Output the (x, y) coordinate of the center of the cell containing the given text.  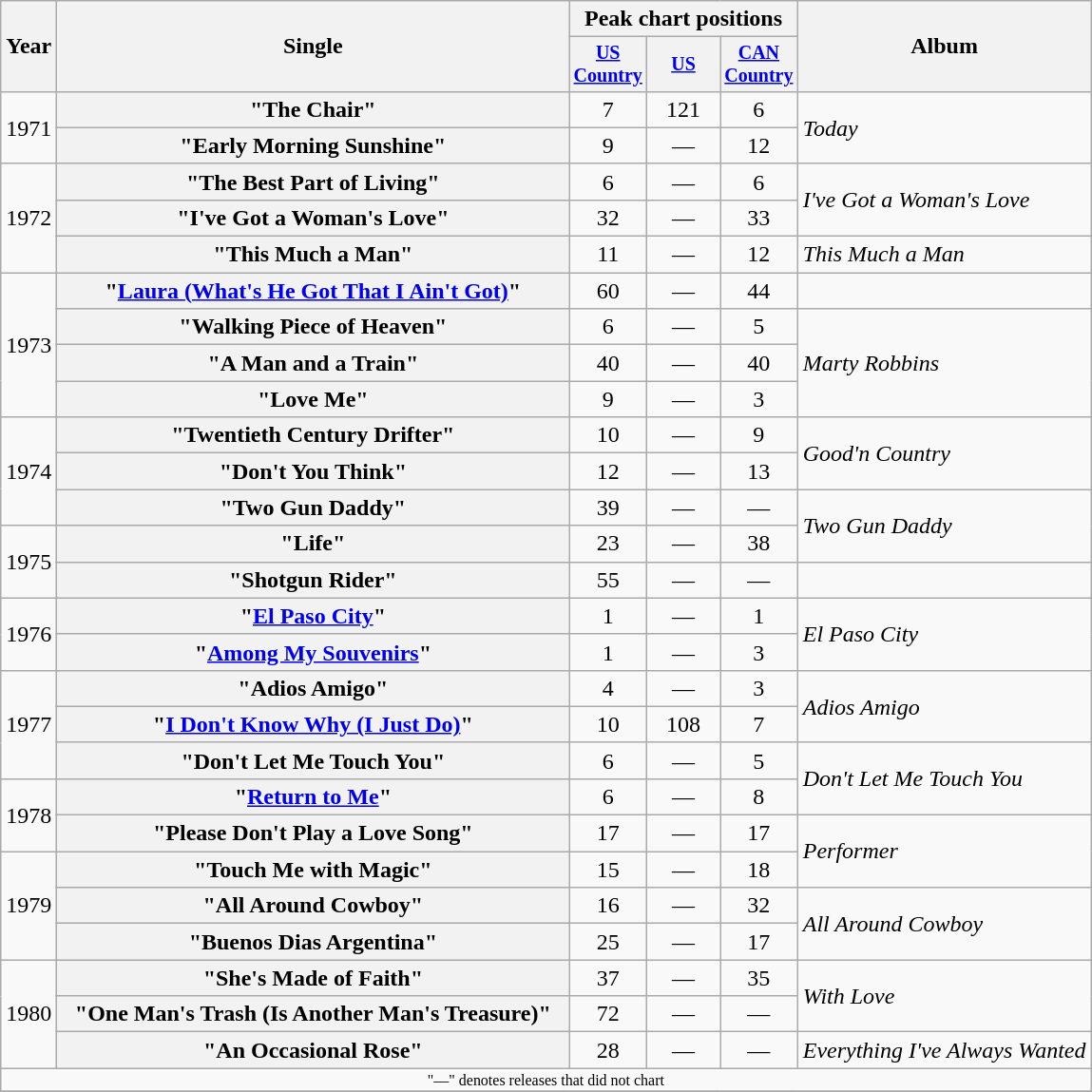
1979 (29, 906)
72 (608, 1014)
US Country (608, 65)
"Among My Souvenirs" (314, 652)
"Don't Let Me Touch You" (314, 760)
1971 (29, 127)
Everything I've Always Wanted (945, 1050)
1973 (29, 345)
I've Got a Woman's Love (945, 200)
23 (608, 544)
44 (759, 291)
"All Around Cowboy" (314, 906)
1980 (29, 1014)
"Laura (What's He Got That I Ain't Got)" (314, 291)
With Love (945, 996)
35 (759, 978)
El Paso City (945, 634)
Don't Let Me Touch You (945, 778)
CAN Country (759, 65)
Performer (945, 852)
33 (759, 218)
"Love Me" (314, 399)
38 (759, 544)
US (684, 65)
108 (684, 724)
"Touch Me with Magic" (314, 870)
8 (759, 796)
"Please Don't Play a Love Song" (314, 833)
18 (759, 870)
"One Man's Trash (Is Another Man's Treasure)" (314, 1014)
"I've Got a Woman's Love" (314, 218)
"Adios Amigo" (314, 688)
Marty Robbins (945, 363)
"Don't You Think" (314, 471)
1978 (29, 814)
All Around Cowboy (945, 924)
Peak chart positions (683, 19)
Two Gun Daddy (945, 526)
Album (945, 47)
1976 (29, 634)
121 (684, 109)
Single (314, 47)
25 (608, 942)
"Life" (314, 544)
"Two Gun Daddy" (314, 508)
28 (608, 1050)
1977 (29, 724)
"The Chair" (314, 109)
37 (608, 978)
This Much a Man (945, 255)
39 (608, 508)
Adios Amigo (945, 706)
11 (608, 255)
"The Best Part of Living" (314, 182)
60 (608, 291)
"She's Made of Faith" (314, 978)
1974 (29, 471)
13 (759, 471)
"Buenos Dias Argentina" (314, 942)
"Early Morning Sunshine" (314, 145)
16 (608, 906)
"Twentieth Century Drifter" (314, 435)
15 (608, 870)
"This Much a Man" (314, 255)
Today (945, 127)
55 (608, 580)
"El Paso City" (314, 616)
"—" denotes releases that did not chart (546, 1080)
"Shotgun Rider" (314, 580)
"I Don't Know Why (I Just Do)" (314, 724)
4 (608, 688)
"Return to Me" (314, 796)
1972 (29, 218)
"A Man and a Train" (314, 363)
1975 (29, 562)
"An Occasional Rose" (314, 1050)
"Walking Piece of Heaven" (314, 327)
Good'n Country (945, 453)
Year (29, 47)
